Return [X, Y] of the center of cell containing provided text 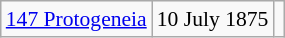
10 July 1875 [213, 19]
147 Protogeneia [76, 19]
